Search for the cell housing the specified text and yield its [x, y] center coordinate. 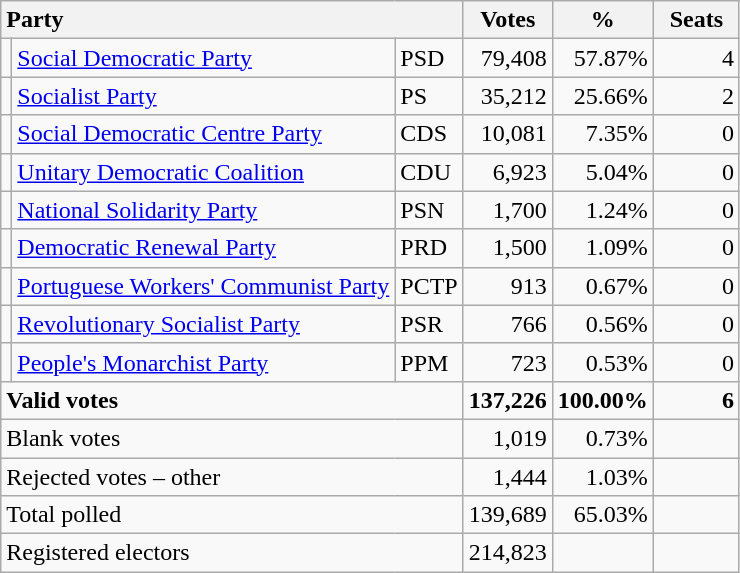
10,081 [508, 134]
PCTP [429, 286]
Portuguese Workers' Communist Party [204, 286]
PPM [429, 362]
7.35% [602, 134]
214,823 [508, 553]
1,444 [508, 477]
Blank votes [232, 438]
Revolutionary Socialist Party [204, 324]
57.87% [602, 58]
100.00% [602, 400]
1.24% [602, 210]
PSN [429, 210]
Socialist Party [204, 96]
0.56% [602, 324]
1,019 [508, 438]
1,500 [508, 248]
723 [508, 362]
PSD [429, 58]
766 [508, 324]
1.03% [602, 477]
1.09% [602, 248]
Party [232, 20]
PSR [429, 324]
1,700 [508, 210]
Seats [696, 20]
CDU [429, 172]
6 [696, 400]
4 [696, 58]
PS [429, 96]
79,408 [508, 58]
Registered electors [232, 553]
6,923 [508, 172]
Unitary Democratic Coalition [204, 172]
Valid votes [232, 400]
2 [696, 96]
% [602, 20]
Votes [508, 20]
CDS [429, 134]
137,226 [508, 400]
Social Democratic Party [204, 58]
0.73% [602, 438]
35,212 [508, 96]
25.66% [602, 96]
0.67% [602, 286]
139,689 [508, 515]
0.53% [602, 362]
PRD [429, 248]
National Solidarity Party [204, 210]
65.03% [602, 515]
Total polled [232, 515]
Rejected votes – other [232, 477]
5.04% [602, 172]
913 [508, 286]
Democratic Renewal Party [204, 248]
Social Democratic Centre Party [204, 134]
People's Monarchist Party [204, 362]
